Find where the given text appears and provide that cell's center as [X, Y] coordinate. 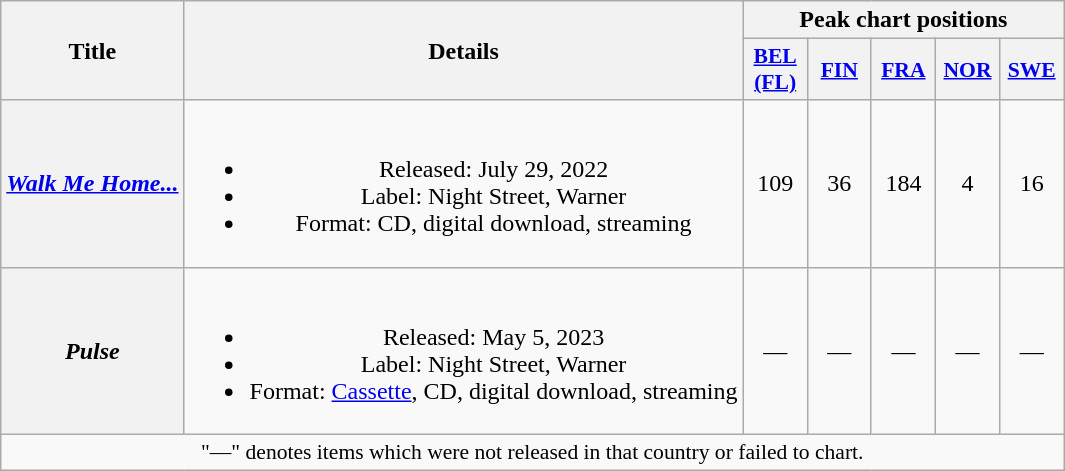
Walk Me Home... [92, 184]
NOR [967, 70]
184 [903, 184]
109 [775, 184]
16 [1032, 184]
Released: May 5, 2023Label: Night Street, WarnerFormat: Cassette, CD, digital download, streaming [464, 350]
4 [967, 184]
Details [464, 50]
FRA [903, 70]
BEL(FL) [775, 70]
"—" denotes items which were not released in that country or failed to chart. [532, 452]
FIN [839, 70]
SWE [1032, 70]
Title [92, 50]
36 [839, 184]
Released: July 29, 2022Label: Night Street, WarnerFormat: CD, digital download, streaming [464, 184]
Pulse [92, 350]
Peak chart positions [904, 20]
